For the text-containing cell, return its midpoint in [x, y] coordinate format. 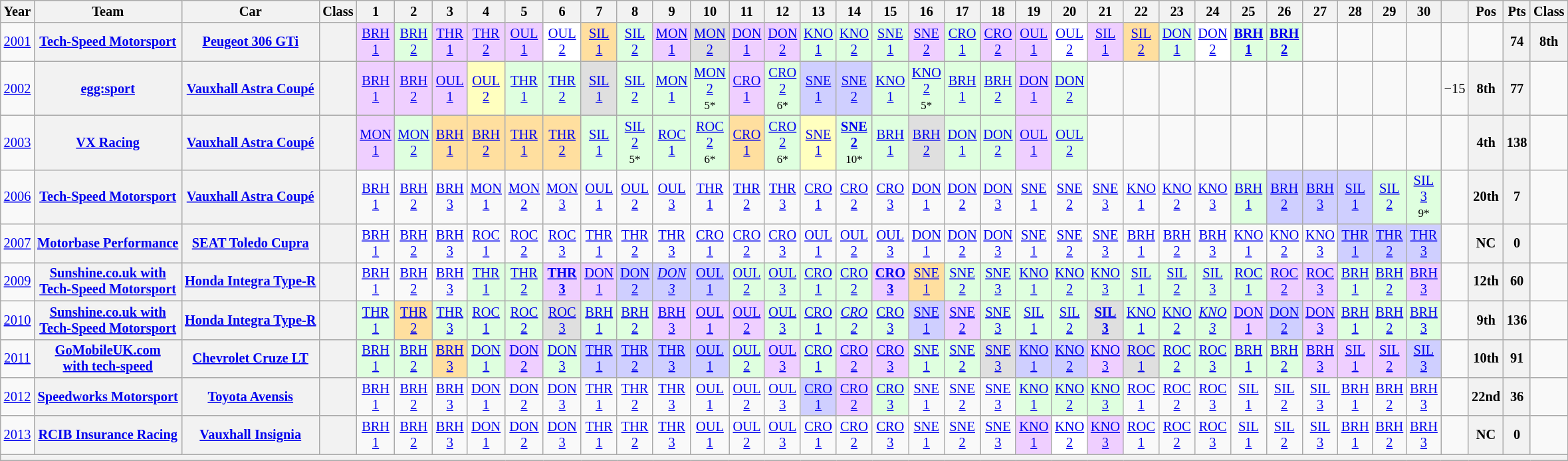
77 [1517, 88]
29 [1390, 11]
2 [413, 11]
2002 [17, 88]
2011 [17, 359]
2010 [17, 320]
Vauxhall Insignia [250, 435]
60 [1517, 281]
5 [524, 11]
Speedworks Motorsport [108, 396]
KNO25* [927, 88]
10th [1486, 359]
4 [487, 11]
19 [1034, 11]
RCIB Insurance Racing [108, 435]
ROC26* [710, 142]
MON25* [710, 88]
egg:sport [108, 88]
SIL25* [635, 142]
1 [375, 11]
3 [450, 11]
2012 [17, 396]
SIL39* [1424, 197]
16 [927, 11]
28 [1355, 11]
26 [1284, 11]
74 [1517, 42]
12th [1486, 281]
36 [1517, 396]
22 [1141, 11]
2001 [17, 42]
18 [998, 11]
Car [250, 11]
25 [1248, 11]
Team [108, 11]
Chevrolet Cruze LT [250, 359]
13 [818, 11]
10 [710, 11]
30 [1424, 11]
2003 [17, 142]
23 [1177, 11]
Pos [1486, 11]
24 [1213, 11]
2013 [17, 435]
15 [891, 11]
Year [17, 11]
2009 [17, 281]
138 [1517, 142]
20th [1486, 197]
GoMobileUK.comwith tech-speed [108, 359]
2007 [17, 243]
VX Racing [108, 142]
9 [671, 11]
14 [854, 11]
2006 [17, 197]
MON3 [562, 197]
Pts [1517, 11]
20 [1069, 11]
8 [635, 11]
21 [1105, 11]
11 [747, 11]
SNE210* [854, 142]
9th [1486, 320]
17 [962, 11]
6 [562, 11]
27 [1320, 11]
136 [1517, 320]
Motorbase Performance [108, 243]
SEAT Toledo Cupra [250, 243]
22nd [1486, 396]
−15 [1455, 88]
12 [782, 11]
Toyota Avensis [250, 396]
4th [1486, 142]
91 [1517, 359]
Peugeot 306 GTi [250, 42]
